Output the (X, Y) coordinate of the center of the cell containing the given text.  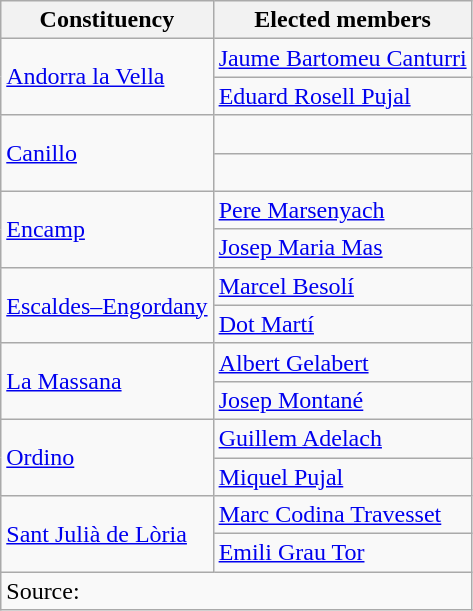
Sant Julià de Lòria (107, 534)
Miquel Pujal (342, 477)
Marcel Besolí (342, 286)
Pere Marsenyach (342, 210)
Andorra la Vella (107, 77)
Eduard Rosell Pujal (342, 96)
Marc Codina Travesset (342, 515)
Guillem Adelach (342, 438)
Josep Montané (342, 400)
Albert Gelabert (342, 362)
Escaldes–Engordany (107, 305)
Jaume Bartomeu Canturri (342, 58)
Canillo (107, 153)
Source: (236, 591)
Dot Martí (342, 324)
Josep Maria Mas (342, 248)
La Massana (107, 381)
Ordino (107, 457)
Emili Grau Tor (342, 553)
Elected members (342, 20)
Encamp (107, 229)
Constituency (107, 20)
